From the cell containing the given text, extract its center point as (x, y) coordinate. 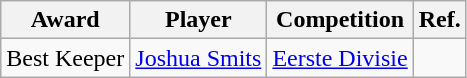
Award (66, 20)
Joshua Smits (198, 58)
Eerste Divisie (340, 58)
Best Keeper (66, 58)
Ref. (440, 20)
Player (198, 20)
Competition (340, 20)
